Output the (X, Y) coordinate of the center of the cell containing the given text.  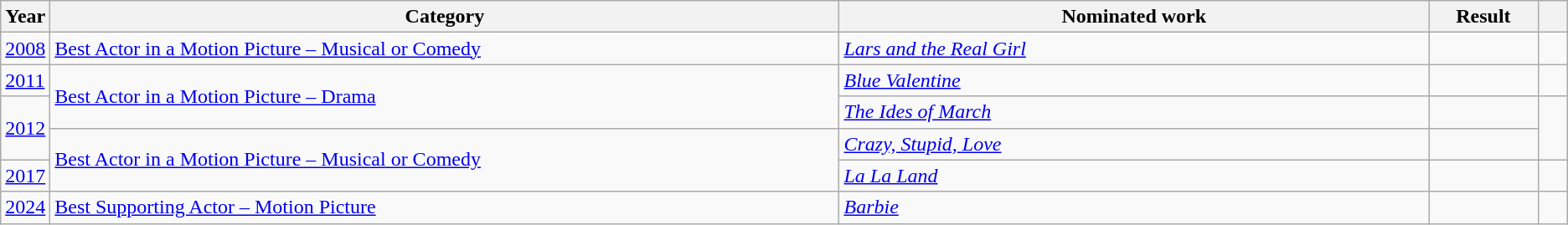
La La Land (1134, 176)
Nominated work (1134, 17)
Best Supporting Actor – Motion Picture (445, 207)
Crazy, Stupid, Love (1134, 144)
Blue Valentine (1134, 80)
Barbie (1134, 207)
2017 (25, 176)
Lars and the Real Girl (1134, 49)
Year (25, 17)
2011 (25, 80)
The Ides of March (1134, 112)
Best Actor in a Motion Picture – Drama (445, 96)
2008 (25, 49)
Result (1484, 17)
Category (445, 17)
2012 (25, 128)
2024 (25, 207)
